Extract the [x, y] coordinate from the center of the cell holding the provided text.  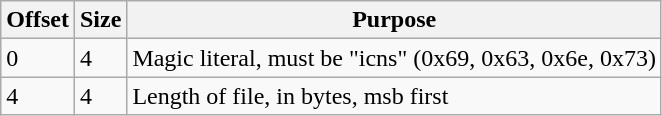
0 [38, 58]
Purpose [394, 20]
Size [100, 20]
Offset [38, 20]
Magic literal, must be "icns" (0x69, 0x63, 0x6e, 0x73) [394, 58]
Length of file, in bytes, msb first [394, 96]
